For the text-containing cell, return its midpoint in (X, Y) coordinate format. 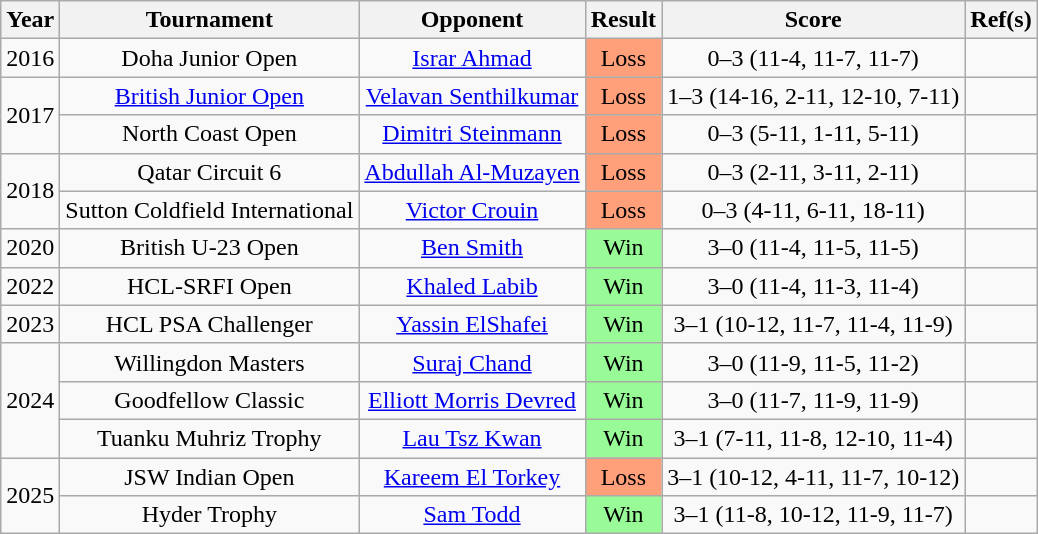
Goodfellow Classic (210, 400)
2025 (30, 496)
Sam Todd (472, 515)
2018 (30, 191)
Result (623, 20)
2020 (30, 248)
Opponent (472, 20)
Ben Smith (472, 248)
Willingdon Masters (210, 362)
3–0 (11-4, 11-5, 11-5) (814, 248)
0–3 (4-11, 6-11, 18-11) (814, 210)
Qatar Circuit 6 (210, 172)
Score (814, 20)
Tuanku Muhriz Trophy (210, 438)
3–1 (11-8, 10-12, 11-9, 11-7) (814, 515)
Year (30, 20)
2022 (30, 286)
0–3 (2-11, 3-11, 2-11) (814, 172)
Dimitri Steinmann (472, 134)
Tournament (210, 20)
HCL PSA Challenger (210, 324)
Khaled Labib (472, 286)
3–1 (10-12, 4-11, 11-7, 10-12) (814, 477)
3–1 (7-11, 11-8, 12-10, 11-4) (814, 438)
Victor Crouin (472, 210)
2016 (30, 58)
Abdullah Al-Muzayen (472, 172)
3–0 (11-7, 11-9, 11-9) (814, 400)
Ref(s) (1001, 20)
Lau Tsz Kwan (472, 438)
British Junior Open (210, 96)
3–1 (10-12, 11-7, 11-4, 11-9) (814, 324)
North Coast Open (210, 134)
3–0 (11-4, 11-3, 11-4) (814, 286)
Kareem El Torkey (472, 477)
3–0 (11-9, 11-5, 11-2) (814, 362)
British U-23 Open (210, 248)
2017 (30, 115)
Hyder Trophy (210, 515)
2023 (30, 324)
0–3 (11-4, 11-7, 11-7) (814, 58)
HCL-SRFI Open (210, 286)
JSW Indian Open (210, 477)
0–3 (5-11, 1-11, 5-11) (814, 134)
Israr Ahmad (472, 58)
Yassin ElShafei (472, 324)
Velavan Senthilkumar (472, 96)
1–3 (14-16, 2-11, 12-10, 7-11) (814, 96)
Doha Junior Open (210, 58)
Sutton Coldfield International (210, 210)
Elliott Morris Devred (472, 400)
Suraj Chand (472, 362)
2024 (30, 400)
